For the text-containing cell, return its midpoint in [X, Y] coordinate format. 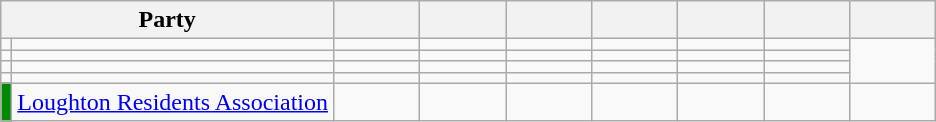
Party [168, 20]
Loughton Residents Association [173, 102]
